From the cell containing the given text, extract its center point as [x, y] coordinate. 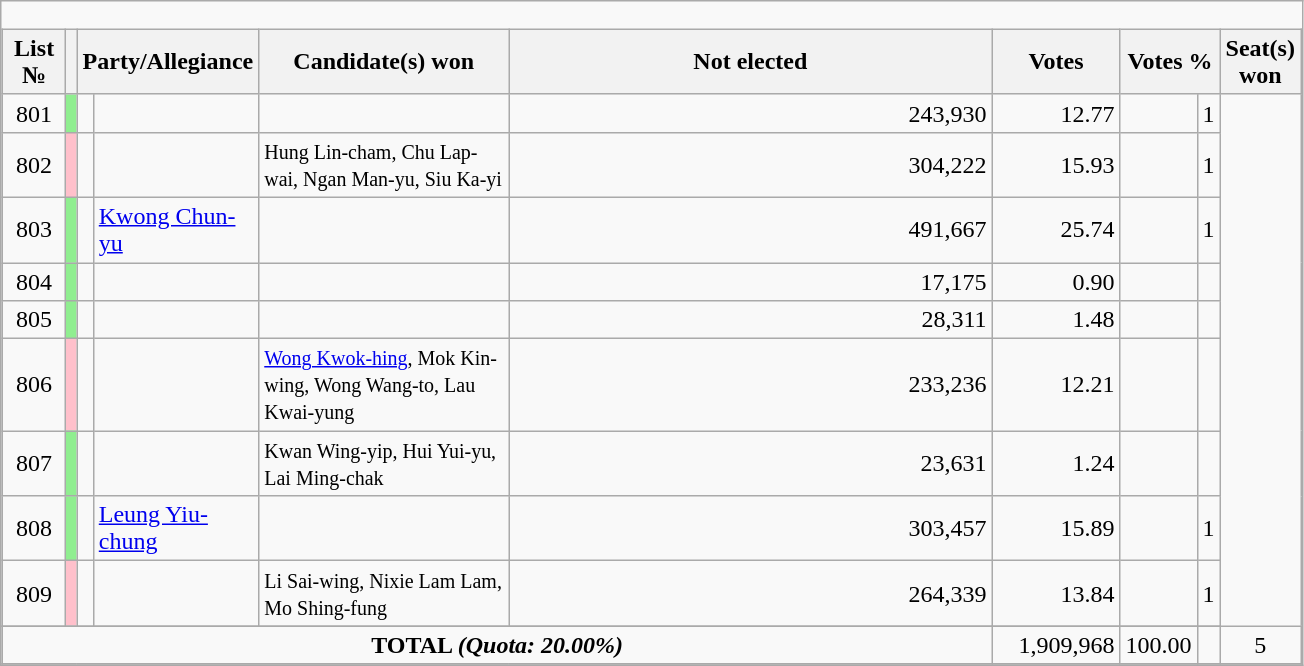
0.90 [1056, 281]
17,175 [750, 281]
25.74 [1056, 230]
15.93 [1056, 164]
Candidate(s) won [384, 62]
1.48 [1056, 320]
Votes % [1170, 62]
15.89 [1056, 528]
806 [34, 385]
Votes [1056, 62]
802 [34, 164]
303,457 [750, 528]
803 [34, 230]
243,930 [750, 113]
801 [34, 113]
12.77 [1056, 113]
Seat(s) won [1260, 62]
100.00 [1158, 645]
Wong Kwok-hing, Mok Kin-wing, Wong Wang-to, Lau Kwai-yung [384, 385]
809 [34, 594]
TOTAL (Quota: 20.00%) [497, 645]
5 [1260, 645]
304,222 [750, 164]
Party/Allegiance [168, 62]
491,667 [750, 230]
Hung Lin-cham, Chu Lap-wai, Ngan Man-yu, Siu Ka-yi [384, 164]
12.21 [1056, 385]
23,631 [750, 464]
1.24 [1056, 464]
808 [34, 528]
233,236 [750, 385]
807 [34, 464]
1,909,968 [1056, 645]
805 [34, 320]
28,311 [750, 320]
Kwan Wing-yip, Hui Yui-yu, Lai Ming-chak [384, 464]
Not elected [750, 62]
Li Sai-wing, Nixie Lam Lam, Mo Shing-fung [384, 594]
264,339 [750, 594]
List № [34, 62]
13.84 [1056, 594]
804 [34, 281]
Kwong Chun-yu [176, 230]
Leung Yiu-chung [176, 528]
